Identify which cell holds the provided text, then report its (X, Y) central coordinate. 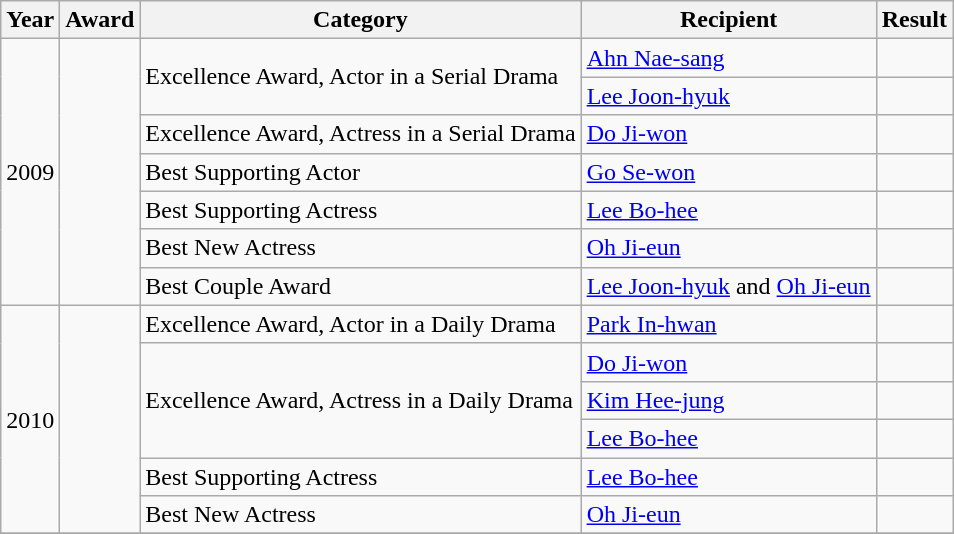
2009 (30, 172)
Year (30, 20)
Excellence Award, Actress in a Daily Drama (360, 400)
Excellence Award, Actor in a Serial Drama (360, 77)
Award (100, 20)
Result (914, 20)
Best Supporting Actor (360, 172)
Go Se-won (728, 172)
Kim Hee-jung (728, 400)
Ahn Nae-sang (728, 58)
Recipient (728, 20)
Lee Joon-hyuk and Oh Ji-eun (728, 286)
Park In-hwan (728, 324)
2010 (30, 419)
Category (360, 20)
Lee Joon-hyuk (728, 96)
Excellence Award, Actor in a Daily Drama (360, 324)
Excellence Award, Actress in a Serial Drama (360, 134)
Best Couple Award (360, 286)
